Output the [X, Y] coordinate of the center of the cell containing the given text.  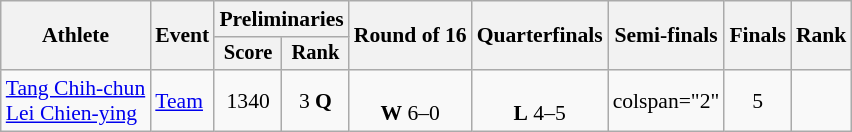
Semi-finals [666, 36]
Preliminaries [281, 19]
colspan="2" [666, 100]
Finals [758, 36]
Tang Chih-chunLei Chien-ying [76, 100]
W 6–0 [410, 100]
L 4–5 [540, 100]
Event [182, 36]
Athlete [76, 36]
Team [182, 100]
Round of 16 [410, 36]
1340 [248, 100]
Score [248, 54]
Quarterfinals [540, 36]
3 Q [316, 100]
5 [758, 100]
